From the cell containing the given text, extract its center point as (X, Y) coordinate. 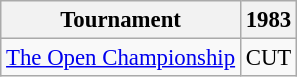
The Open Championship (121, 58)
Tournament (121, 20)
CUT (268, 58)
1983 (268, 20)
